Return the (x, y) coordinate for the center point of the cell that contains the specified text.  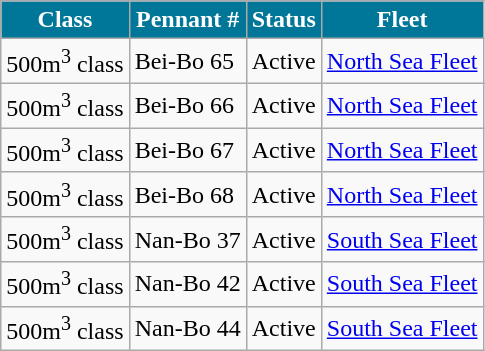
Bei-Bo 65 (188, 62)
Bei-Bo 68 (188, 194)
Nan-Bo 44 (188, 328)
Class (65, 20)
Fleet (402, 20)
Bei-Bo 67 (188, 150)
Nan-Bo 42 (188, 284)
Nan-Bo 37 (188, 240)
Status (284, 20)
Bei-Bo 66 (188, 106)
Pennant # (188, 20)
